Identify which cell holds the provided text, then report its [x, y] central coordinate. 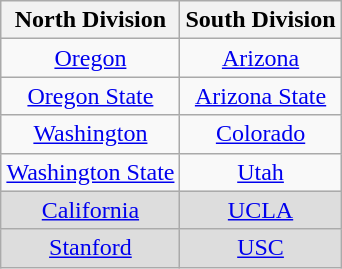
North Division [90, 20]
UCLA [260, 210]
California [90, 210]
Arizona State [260, 96]
Colorado [260, 134]
Oregon [90, 58]
Oregon State [90, 96]
Utah [260, 172]
Arizona [260, 58]
South Division [260, 20]
Washington State [90, 172]
Stanford [90, 248]
USC [260, 248]
Washington [90, 134]
